Determine the [x, y] coordinate at the center of the cell enclosing the given text.  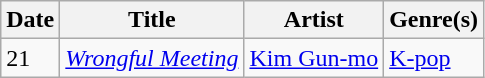
Wrongful Meeting [152, 58]
Kim Gun-mo [314, 58]
Date [30, 20]
Genre(s) [434, 20]
Title [152, 20]
K-pop [434, 58]
21 [30, 58]
Artist [314, 20]
